Detect which cell encompasses the target text, then output its (x, y) center coordinate. 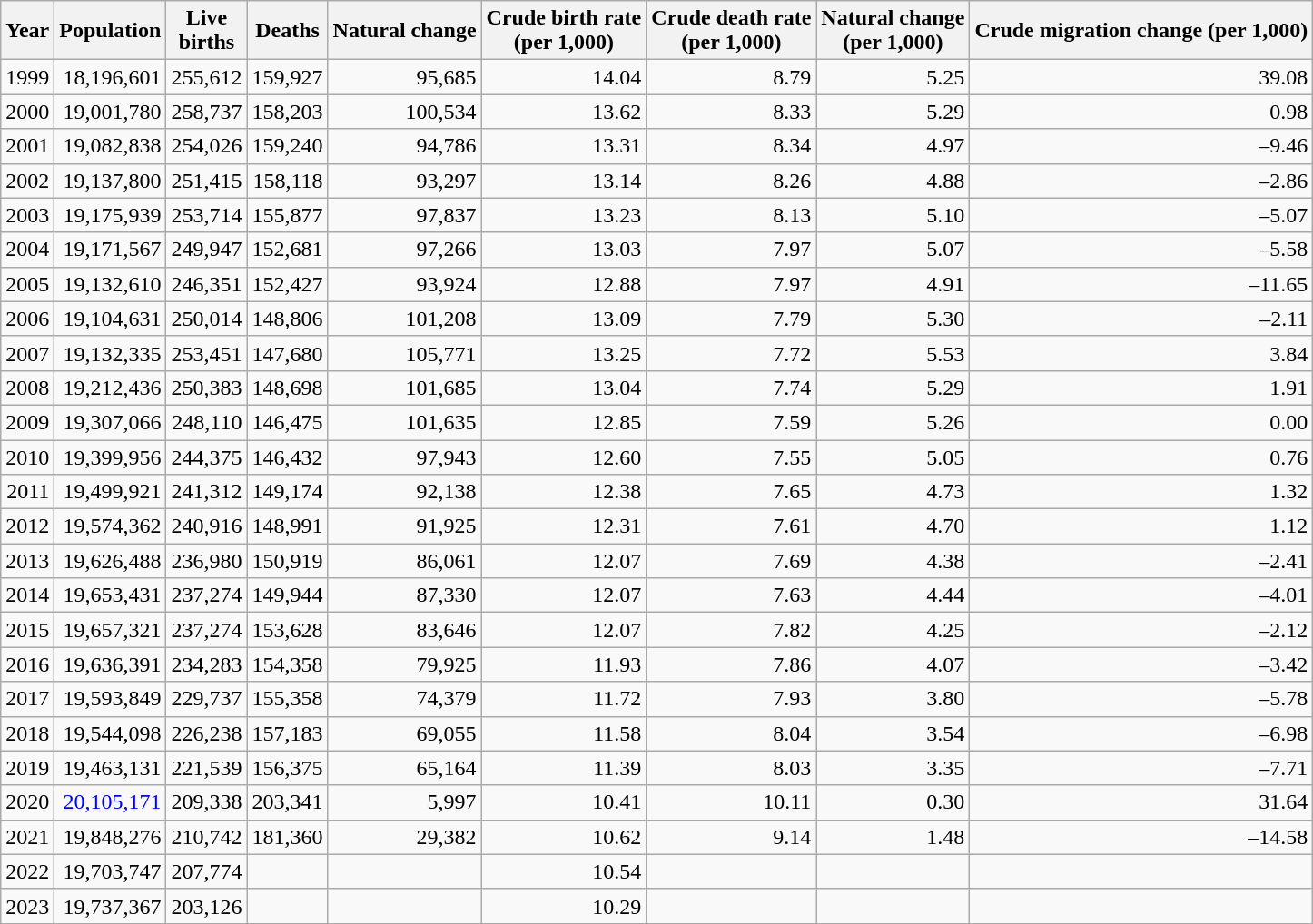
19,212,436 (111, 388)
12.85 (564, 422)
20,105,171 (111, 802)
–9.46 (1141, 146)
18,196,601 (111, 77)
2017 (27, 699)
10.54 (564, 871)
2011 (27, 492)
19,848,276 (111, 837)
181,360 (287, 837)
255,612 (207, 77)
8.03 (732, 768)
19,593,849 (111, 699)
97,266 (405, 250)
11.39 (564, 768)
0.30 (893, 802)
229,737 (207, 699)
147,680 (287, 353)
–2.41 (1141, 561)
5.25 (893, 77)
149,944 (287, 595)
Year (27, 31)
158,118 (287, 181)
157,183 (287, 733)
19,399,956 (111, 457)
203,341 (287, 802)
1.48 (893, 837)
19,626,488 (111, 561)
7.72 (732, 353)
155,358 (287, 699)
152,681 (287, 250)
152,427 (287, 284)
Crude death rate(per 1,000) (732, 31)
5.30 (893, 319)
19,171,567 (111, 250)
7.86 (732, 664)
2023 (27, 906)
154,358 (287, 664)
7.69 (732, 561)
65,164 (405, 768)
7.79 (732, 319)
19,132,610 (111, 284)
14.04 (564, 77)
–3.42 (1141, 664)
93,924 (405, 284)
2001 (27, 146)
7.93 (732, 699)
250,014 (207, 319)
8.33 (732, 112)
19,175,939 (111, 215)
244,375 (207, 457)
7.74 (732, 388)
39.08 (1141, 77)
4.44 (893, 595)
12.31 (564, 526)
0.98 (1141, 112)
74,379 (405, 699)
5.07 (893, 250)
4.91 (893, 284)
210,742 (207, 837)
226,238 (207, 733)
11.93 (564, 664)
254,026 (207, 146)
69,055 (405, 733)
7.59 (732, 422)
148,991 (287, 526)
158,203 (287, 112)
2003 (27, 215)
19,463,131 (111, 768)
13.14 (564, 181)
86,061 (405, 561)
19,132,335 (111, 353)
248,110 (207, 422)
10.41 (564, 802)
207,774 (207, 871)
0.00 (1141, 422)
105,771 (405, 353)
83,646 (405, 630)
Crude migration change (per 1,000) (1141, 31)
Natural change(per 1,000) (893, 31)
209,338 (207, 802)
253,451 (207, 353)
153,628 (287, 630)
10.11 (732, 802)
2010 (27, 457)
97,837 (405, 215)
3.84 (1141, 353)
101,208 (405, 319)
251,415 (207, 181)
2015 (27, 630)
4.88 (893, 181)
101,685 (405, 388)
29,382 (405, 837)
Crude birth rate(per 1,000) (564, 31)
2006 (27, 319)
–5.78 (1141, 699)
4.73 (893, 492)
94,786 (405, 146)
19,082,838 (111, 146)
8.26 (732, 181)
13.23 (564, 215)
5.53 (893, 353)
95,685 (405, 77)
–14.58 (1141, 837)
7.65 (732, 492)
12.88 (564, 284)
13.25 (564, 353)
148,806 (287, 319)
7.55 (732, 457)
19,703,747 (111, 871)
19,307,066 (111, 422)
19,636,391 (111, 664)
2009 (27, 422)
10.29 (564, 906)
2022 (27, 871)
5.26 (893, 422)
8.04 (732, 733)
2008 (27, 388)
11.72 (564, 699)
3.80 (893, 699)
19,574,362 (111, 526)
13.09 (564, 319)
19,737,367 (111, 906)
–7.71 (1141, 768)
–11.65 (1141, 284)
–2.86 (1141, 181)
2002 (27, 181)
11.58 (564, 733)
87,330 (405, 595)
2007 (27, 353)
19,499,921 (111, 492)
149,174 (287, 492)
2021 (27, 837)
12.60 (564, 457)
203,126 (207, 906)
2000 (27, 112)
–6.98 (1141, 733)
13.31 (564, 146)
Natural change (405, 31)
13.03 (564, 250)
2013 (27, 561)
1.91 (1141, 388)
–5.07 (1141, 215)
Population (111, 31)
246,351 (207, 284)
7.61 (732, 526)
92,138 (405, 492)
1999 (27, 77)
2018 (27, 733)
249,947 (207, 250)
146,475 (287, 422)
7.63 (732, 595)
–5.58 (1141, 250)
4.97 (893, 146)
13.62 (564, 112)
221,539 (207, 768)
Deaths (287, 31)
148,698 (287, 388)
93,297 (405, 181)
–2.12 (1141, 630)
150,919 (287, 561)
0.76 (1141, 457)
4.07 (893, 664)
19,001,780 (111, 112)
2012 (27, 526)
5.10 (893, 215)
156,375 (287, 768)
234,283 (207, 664)
236,980 (207, 561)
13.04 (564, 388)
2004 (27, 250)
101,635 (405, 422)
253,714 (207, 215)
1.32 (1141, 492)
3.54 (893, 733)
258,737 (207, 112)
Livebirths (207, 31)
5.05 (893, 457)
8.13 (732, 215)
7.82 (732, 630)
19,137,800 (111, 181)
10.62 (564, 837)
4.25 (893, 630)
2020 (27, 802)
9.14 (732, 837)
159,240 (287, 146)
–4.01 (1141, 595)
2019 (27, 768)
2014 (27, 595)
4.38 (893, 561)
12.38 (564, 492)
250,383 (207, 388)
–2.11 (1141, 319)
19,657,321 (111, 630)
241,312 (207, 492)
5,997 (405, 802)
2016 (27, 664)
146,432 (287, 457)
159,927 (287, 77)
19,653,431 (111, 595)
1.12 (1141, 526)
4.70 (893, 526)
19,104,631 (111, 319)
91,925 (405, 526)
19,544,098 (111, 733)
3.35 (893, 768)
2005 (27, 284)
8.79 (732, 77)
97,943 (405, 457)
8.34 (732, 146)
100,534 (405, 112)
31.64 (1141, 802)
79,925 (405, 664)
240,916 (207, 526)
155,877 (287, 215)
